Search for the cell housing the specified text and yield its (x, y) center coordinate. 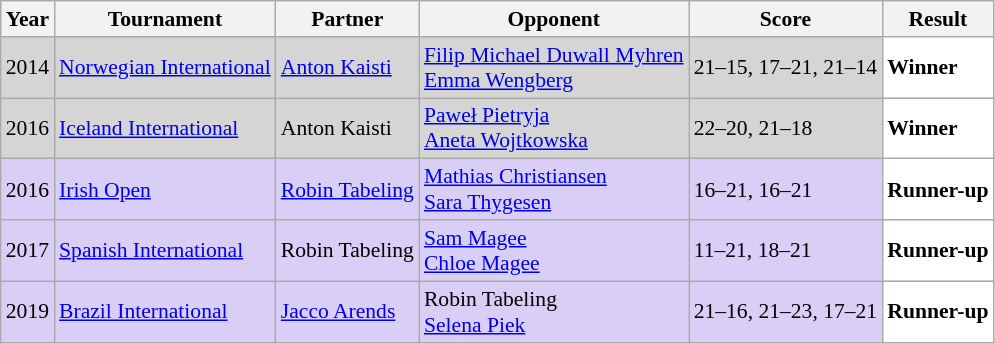
Norwegian International (165, 68)
Filip Michael Duwall Myhren Emma Wengberg (554, 68)
Paweł Pietryja Aneta Wojtkowska (554, 128)
Opponent (554, 19)
Brazil International (165, 312)
Robin Tabeling Selena Piek (554, 312)
Tournament (165, 19)
Jacco Arends (348, 312)
Year (28, 19)
2014 (28, 68)
Result (938, 19)
Sam Magee Chloe Magee (554, 250)
21–16, 21–23, 17–21 (786, 312)
2017 (28, 250)
Spanish International (165, 250)
11–21, 18–21 (786, 250)
Score (786, 19)
Partner (348, 19)
Iceland International (165, 128)
Mathias Christiansen Sara Thygesen (554, 190)
2019 (28, 312)
22–20, 21–18 (786, 128)
21–15, 17–21, 21–14 (786, 68)
16–21, 16–21 (786, 190)
Irish Open (165, 190)
